Identify which cell holds the provided text, then report its (x, y) central coordinate. 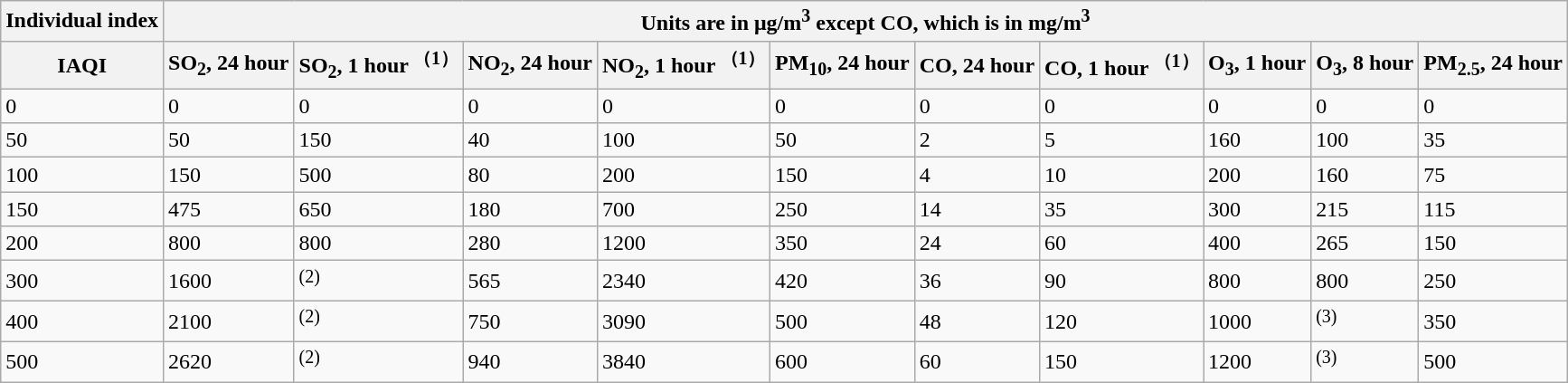
4 (977, 175)
NO2, 1 hour （1） (684, 64)
2620 (229, 362)
650 (378, 209)
2100 (229, 322)
3840 (684, 362)
115 (1494, 209)
600 (842, 362)
280 (530, 244)
750 (530, 322)
10 (1121, 175)
265 (1365, 244)
120 (1121, 322)
215 (1365, 209)
2 (977, 140)
SO2, 24 hour (229, 64)
PM2.5, 24 hour (1494, 64)
90 (1121, 281)
IAQI (82, 64)
48 (977, 322)
CO, 24 hour (977, 64)
940 (530, 362)
Units are in μg/m3 except CO, which is in mg/m3 (866, 22)
475 (229, 209)
565 (530, 281)
O3, 8 hour (1365, 64)
75 (1494, 175)
14 (977, 209)
NO2, 24 hour (530, 64)
2340 (684, 281)
180 (530, 209)
O3, 1 hour (1257, 64)
40 (530, 140)
Individual index (82, 22)
SO2, 1 hour （1） (378, 64)
420 (842, 281)
PM10, 24 hour (842, 64)
36 (977, 281)
1000 (1257, 322)
5 (1121, 140)
CO, 1 hour （1） (1121, 64)
24 (977, 244)
80 (530, 175)
700 (684, 209)
1600 (229, 281)
3090 (684, 322)
